Search for the cell housing the specified text and yield its [x, y] center coordinate. 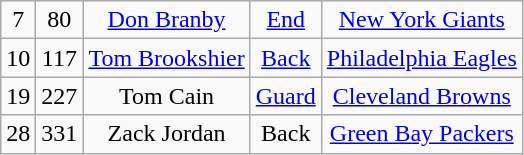
331 [60, 134]
80 [60, 20]
Philadelphia Eagles [422, 58]
117 [60, 58]
End [286, 20]
28 [18, 134]
Tom Cain [166, 96]
Don Branby [166, 20]
Zack Jordan [166, 134]
New York Giants [422, 20]
227 [60, 96]
Tom Brookshier [166, 58]
10 [18, 58]
19 [18, 96]
Cleveland Browns [422, 96]
Green Bay Packers [422, 134]
7 [18, 20]
Guard [286, 96]
